Determine the (x, y) coordinate at the center of the cell enclosing the given text.  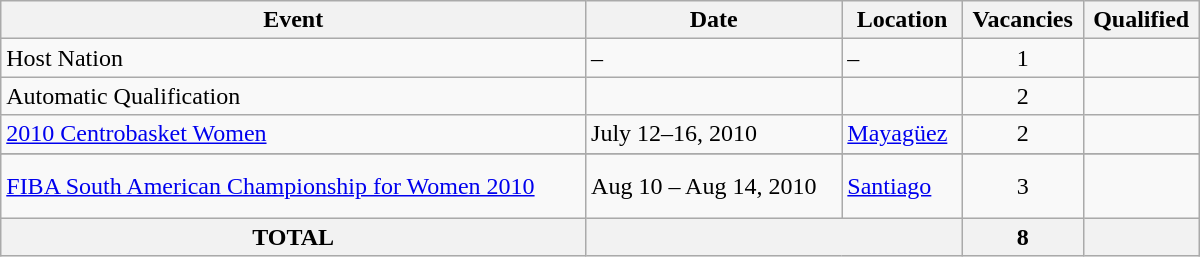
Mayagüez (902, 134)
8 (1022, 237)
FIBA South American Championship for Women 2010 (294, 186)
Event (294, 20)
Qualified (1141, 20)
1 (1022, 58)
Vacancies (1022, 20)
July 12–16, 2010 (714, 134)
3 (1022, 186)
Host Nation (294, 58)
Date (714, 20)
Santiago (902, 186)
Location (902, 20)
Automatic Qualification (294, 96)
2010 Centrobasket Women (294, 134)
Aug 10 – Aug 14, 2010 (714, 186)
TOTAL (294, 237)
